Detect which cell encompasses the target text, then output its [X, Y] center coordinate. 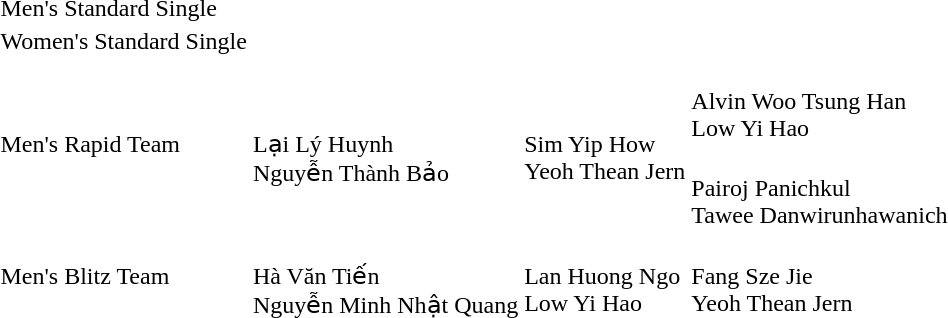
Lại Lý HuynhNguyễn Thành Bảo [385, 144]
Sim Yip HowYeoh Thean Jern [605, 144]
